Output the (x, y) coordinate of the center of the cell containing the given text.  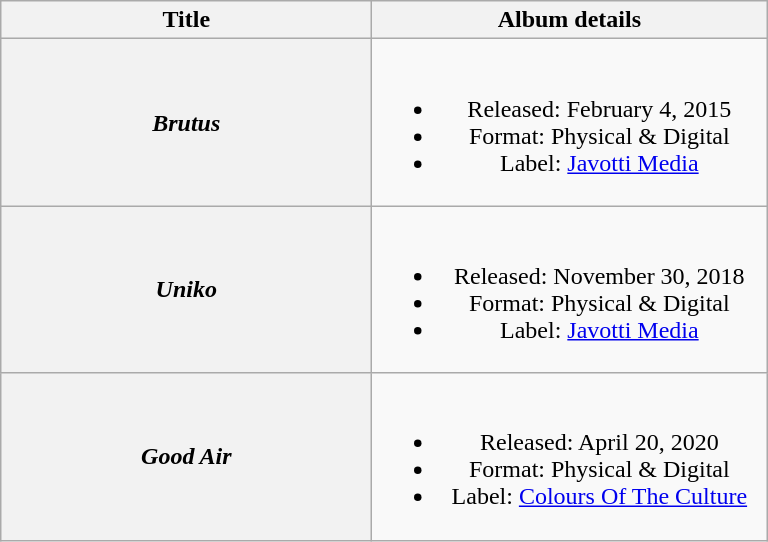
Title (186, 20)
Released: February 4, 2015Format: Physical & DigitalLabel: Javotti Media (570, 122)
Album details (570, 20)
Released: November 30, 2018Format: Physical & DigitalLabel: Javotti Media (570, 290)
Released: April 20, 2020Format: Physical & DigitalLabel: Colours Of The Culture (570, 456)
Brutus (186, 122)
Good Air (186, 456)
Uniko (186, 290)
